For the text-containing cell, return its midpoint in [X, Y] coordinate format. 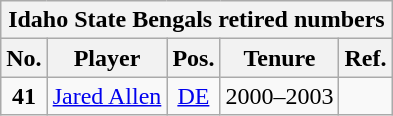
41 [24, 96]
No. [24, 58]
Player [107, 58]
Tenure [280, 58]
Pos. [194, 58]
Idaho State Bengals retired numbers [196, 20]
Jared Allen [107, 96]
DE [194, 96]
2000–2003 [280, 96]
Ref. [366, 58]
